Detect which cell encompasses the target text, then output its (X, Y) center coordinate. 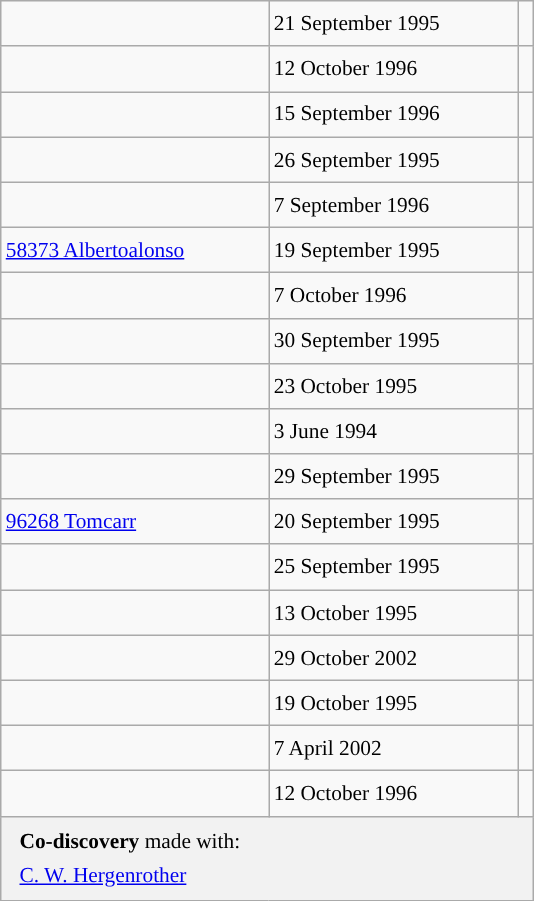
25 September 1995 (394, 566)
13 October 1995 (394, 612)
20 September 1995 (394, 522)
30 September 1995 (394, 340)
7 April 2002 (394, 748)
7 September 1996 (394, 204)
96268 Tomcarr (135, 522)
29 October 2002 (394, 658)
21 September 1995 (394, 24)
19 October 1995 (394, 702)
58373 Albertoalonso (135, 250)
26 September 1995 (394, 160)
7 October 1996 (394, 296)
Co-discovery made with: C. W. Hergenrother (267, 858)
29 September 1995 (394, 476)
15 September 1996 (394, 114)
19 September 1995 (394, 250)
3 June 1994 (394, 432)
23 October 1995 (394, 386)
